Capture the cell that displays the provided text and extract its [x, y] central coordinate. 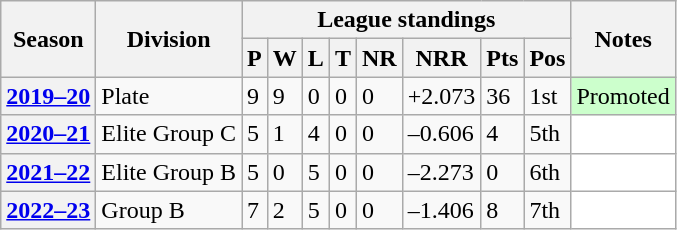
7th [548, 210]
League standings [406, 20]
6th [548, 172]
1 [284, 134]
Plate [169, 96]
Group B [169, 210]
Season [48, 39]
7 [255, 210]
W [284, 58]
NR [379, 58]
Notes [623, 39]
Elite Group B [169, 172]
Elite Group C [169, 134]
1st [548, 96]
Pts [502, 58]
2020–21 [48, 134]
–2.273 [442, 172]
Division [169, 39]
Promoted [623, 96]
NRR [442, 58]
L [316, 58]
–1.406 [442, 210]
5th [548, 134]
+2.073 [442, 96]
2 [284, 210]
8 [502, 210]
P [255, 58]
Pos [548, 58]
36 [502, 96]
T [342, 58]
2022–23 [48, 210]
2019–20 [48, 96]
–0.606 [442, 134]
2021–22 [48, 172]
